From the cell containing the given text, extract its center point as [X, Y] coordinate. 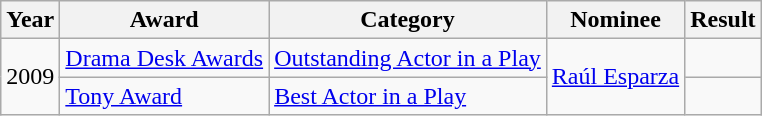
Best Actor in a Play [408, 96]
Tony Award [164, 96]
Raúl Esparza [615, 77]
Category [408, 20]
Result [723, 20]
Year [30, 20]
Drama Desk Awards [164, 58]
Nominee [615, 20]
Outstanding Actor in a Play [408, 58]
Award [164, 20]
2009 [30, 77]
